Provide the (x, y) coordinate of the cell's center where the given text is located.  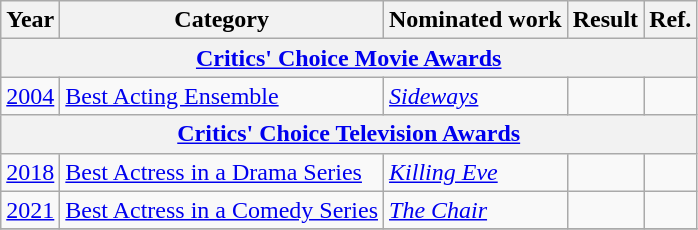
2021 (30, 210)
Best Acting Ensemble (222, 96)
The Chair (476, 210)
Nominated work (476, 20)
Killing Eve (476, 172)
Ref. (670, 20)
2004 (30, 96)
Critics' Choice Movie Awards (349, 58)
Critics' Choice Television Awards (349, 134)
Result (605, 20)
Best Actress in a Comedy Series (222, 210)
Sideways (476, 96)
Category (222, 20)
Best Actress in a Drama Series (222, 172)
Year (30, 20)
2018 (30, 172)
